Extract the [x, y] coordinate from the center of the cell holding the provided text.  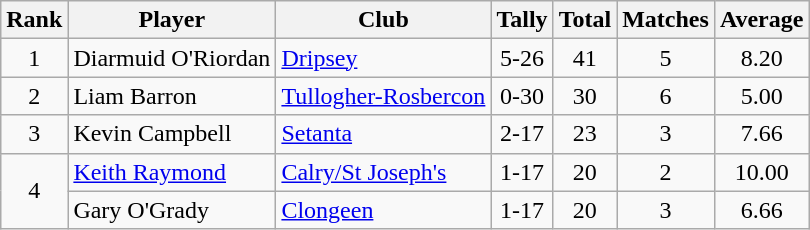
Tullogher-Rosbercon [384, 96]
4 [34, 191]
Player [172, 20]
Diarmuid O'Riordan [172, 58]
Liam Barron [172, 96]
0-30 [522, 96]
5 [666, 58]
Average [762, 20]
Calry/St Joseph's [384, 172]
Kevin Campbell [172, 134]
6 [666, 96]
Rank [34, 20]
Club [384, 20]
8.20 [762, 58]
23 [585, 134]
6.66 [762, 210]
Matches [666, 20]
41 [585, 58]
Tally [522, 20]
Dripsey [384, 58]
5-26 [522, 58]
7.66 [762, 134]
Setanta [384, 134]
Clongeen [384, 210]
Gary O'Grady [172, 210]
1 [34, 58]
10.00 [762, 172]
30 [585, 96]
Keith Raymond [172, 172]
2-17 [522, 134]
5.00 [762, 96]
Total [585, 20]
